Detect which cell encompasses the target text, then output its [X, Y] center coordinate. 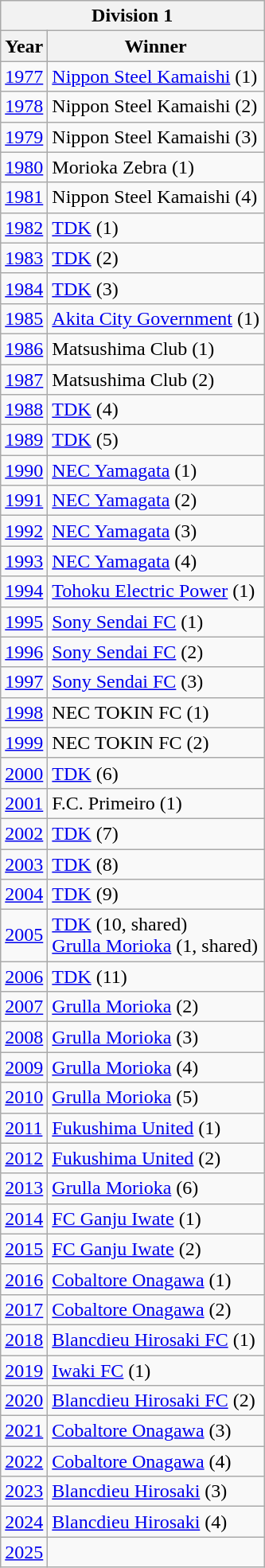
1987 [24, 380]
2006 [24, 977]
Sony Sendai FC (2) [156, 652]
Cobaltore Onagawa (3) [156, 1431]
Blancdieu Hirosaki (4) [156, 1522]
2023 [24, 1492]
TDK (10, shared)Grulla Morioka (1, shared) [156, 936]
2014 [24, 1219]
Year [24, 46]
1986 [24, 349]
1984 [24, 288]
Nippon Steel Kamaishi (1) [156, 76]
TDK (4) [156, 410]
Matsushima Club (2) [156, 380]
2017 [24, 1309]
2010 [24, 1098]
2019 [24, 1370]
Blancdieu Hirosaki FC (1) [156, 1340]
Tohoku Electric Power (1) [156, 591]
Fukushima United (2) [156, 1158]
Akita City Government (1) [156, 318]
TDK (9) [156, 895]
2005 [24, 936]
Morioka Zebra (1) [156, 167]
2025 [24, 1552]
1978 [24, 107]
2013 [24, 1188]
Fukushima United (1) [156, 1128]
2009 [24, 1067]
NEC Yamagata (2) [156, 501]
NEC Yamagata (3) [156, 531]
1991 [24, 501]
Grulla Morioka (5) [156, 1098]
1989 [24, 440]
Matsushima Club (1) [156, 349]
Sony Sendai FC (1) [156, 622]
2021 [24, 1431]
TDK (7) [156, 833]
Cobaltore Onagawa (2) [156, 1309]
1990 [24, 470]
2012 [24, 1158]
TDK (1) [156, 228]
Winner [156, 46]
1977 [24, 76]
TDK (6) [156, 773]
Sony Sendai FC (3) [156, 682]
Nippon Steel Kamaishi (3) [156, 137]
1992 [24, 531]
2002 [24, 833]
NEC TOKIN FC (1) [156, 712]
2015 [24, 1249]
NEC Yamagata (4) [156, 561]
FC Ganju Iwate (1) [156, 1219]
2024 [24, 1522]
Grulla Morioka (4) [156, 1067]
1994 [24, 591]
2018 [24, 1340]
1988 [24, 410]
1985 [24, 318]
Blancdieu Hirosaki (3) [156, 1492]
TDK (8) [156, 864]
2016 [24, 1279]
NEC Yamagata (1) [156, 470]
F.C. Primeiro (1) [156, 803]
Cobaltore Onagawa (4) [156, 1461]
2007 [24, 1007]
TDK (11) [156, 977]
1997 [24, 682]
Cobaltore Onagawa (1) [156, 1279]
2008 [24, 1037]
1998 [24, 712]
2020 [24, 1401]
2004 [24, 895]
Nippon Steel Kamaishi (2) [156, 107]
1995 [24, 622]
Division 1 [132, 16]
Grulla Morioka (6) [156, 1188]
NEC TOKIN FC (2) [156, 743]
2022 [24, 1461]
1999 [24, 743]
1983 [24, 258]
Nippon Steel Kamaishi (4) [156, 197]
Grulla Morioka (2) [156, 1007]
1981 [24, 197]
Blancdieu Hirosaki FC (2) [156, 1401]
FC Ganju Iwate (2) [156, 1249]
1993 [24, 561]
1979 [24, 137]
2011 [24, 1128]
1980 [24, 167]
Grulla Morioka (3) [156, 1037]
1982 [24, 228]
2003 [24, 864]
2000 [24, 773]
2001 [24, 803]
Iwaki FC (1) [156, 1370]
TDK (5) [156, 440]
TDK (2) [156, 258]
1996 [24, 652]
TDK (3) [156, 288]
